Find where the given text appears and provide that cell's center as (X, Y) coordinate. 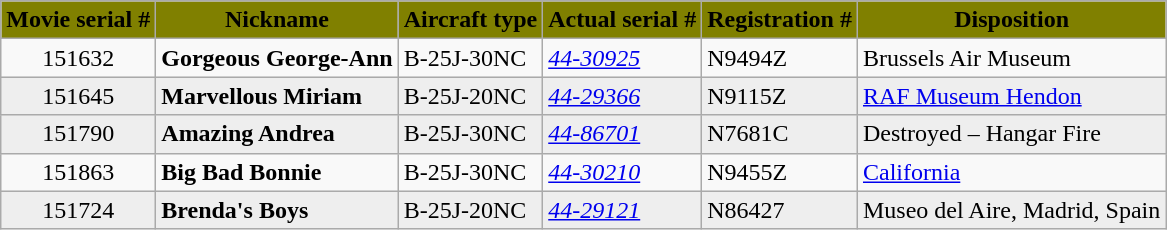
Museo del Aire, Madrid, Spain (1011, 210)
44-29121 (622, 210)
Movie serial # (78, 20)
Registration # (780, 20)
44-29366 (622, 96)
151790 (78, 134)
Disposition (1011, 20)
California (1011, 172)
44-30925 (622, 58)
151632 (78, 58)
N9494Z (780, 58)
Brenda's Boys (277, 210)
N9115Z (780, 96)
Nickname (277, 20)
RAF Museum Hendon (1011, 96)
Gorgeous George-Ann (277, 58)
N7681C (780, 134)
151863 (78, 172)
N86427 (780, 210)
151645 (78, 96)
Marvellous Miriam (277, 96)
151724 (78, 210)
Amazing Andrea (277, 134)
Big Bad Bonnie (277, 172)
Destroyed – Hangar Fire (1011, 134)
Aircraft type (470, 20)
N9455Z (780, 172)
44-86701 (622, 134)
Actual serial # (622, 20)
44-30210 (622, 172)
Brussels Air Museum (1011, 58)
